Scan for the cell matching the given text and deliver its [x, y] coordinate at center. 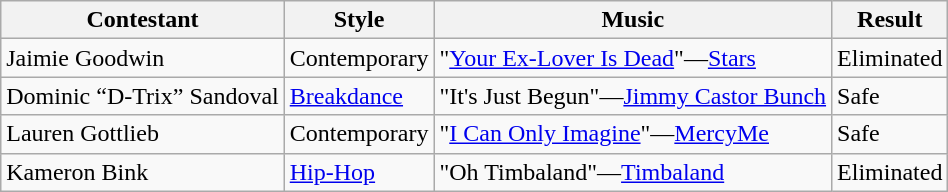
Jaimie Goodwin [142, 58]
Lauren Gottlieb [142, 134]
Contestant [142, 20]
"Oh Timbaland"—Timbaland [633, 172]
"It's Just Begun"—Jimmy Castor Bunch [633, 96]
Hip-Hop [359, 172]
Dominic “D-Trix” Sandoval [142, 96]
Result [890, 20]
Breakdance [359, 96]
Style [359, 20]
"Your Ex-Lover Is Dead"—Stars [633, 58]
"I Can Only Imagine"—MercyMe [633, 134]
Kameron Bink [142, 172]
Music [633, 20]
